Determine the [X, Y] coordinate at the center of the cell enclosing the given text.  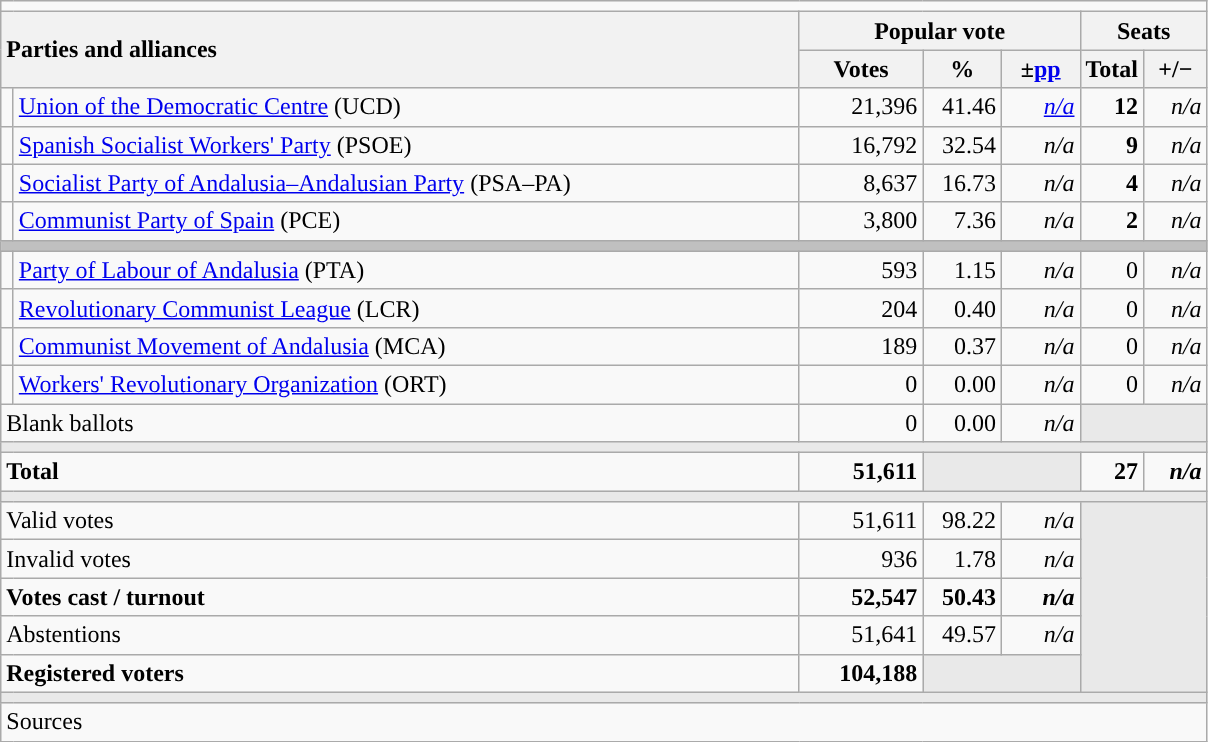
Communist Movement of Andalusia (MCA) [406, 346]
+/− [1176, 69]
1.15 [962, 270]
98.22 [962, 521]
Abstentions [400, 635]
21,396 [861, 107]
Votes [861, 69]
104,188 [861, 673]
8,637 [861, 183]
Registered voters [400, 673]
2 [1112, 221]
Sources [604, 722]
49.57 [962, 635]
Party of Labour of Andalusia (PTA) [406, 270]
7.36 [962, 221]
936 [861, 559]
32.54 [962, 145]
52,547 [861, 597]
Revolutionary Communist League (LCR) [406, 308]
16,792 [861, 145]
Union of the Democratic Centre (UCD) [406, 107]
% [962, 69]
Socialist Party of Andalusia–Andalusian Party (PSA–PA) [406, 183]
4 [1112, 183]
0.40 [962, 308]
Votes cast / turnout [400, 597]
41.46 [962, 107]
±pp [1040, 69]
51,641 [861, 635]
Communist Party of Spain (PCE) [406, 221]
593 [861, 270]
27 [1112, 472]
Valid votes [400, 521]
Popular vote [940, 31]
50.43 [962, 597]
204 [861, 308]
Spanish Socialist Workers' Party (PSOE) [406, 145]
Invalid votes [400, 559]
12 [1112, 107]
0.37 [962, 346]
9 [1112, 145]
189 [861, 346]
16.73 [962, 183]
3,800 [861, 221]
Blank ballots [400, 423]
1.78 [962, 559]
Seats [1144, 31]
Parties and alliances [400, 50]
Workers' Revolutionary Organization (ORT) [406, 384]
